Find where the given text appears and provide that cell's center as [x, y] coordinate. 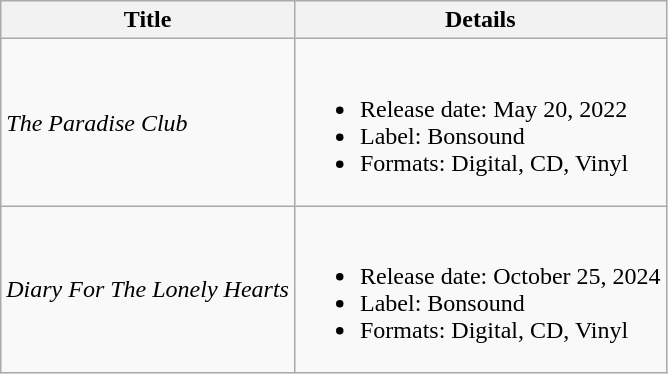
Diary For The Lonely Hearts [148, 290]
Release date: October 25, 2024Label: BonsoundFormats: Digital, CD, Vinyl [480, 290]
Release date: May 20, 2022Label: BonsoundFormats: Digital, CD, Vinyl [480, 122]
The Paradise Club [148, 122]
Title [148, 20]
Details [480, 20]
